Scan for the cell matching the given text and deliver its [X, Y] coordinate at center. 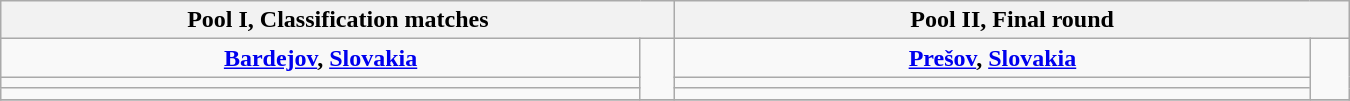
Pool I, Classification matches [338, 20]
Bardejov, Slovakia [321, 58]
Prešov, Slovakia [992, 58]
Pool II, Final round [1012, 20]
